Find where the given text appears and provide that cell's center as (X, Y) coordinate. 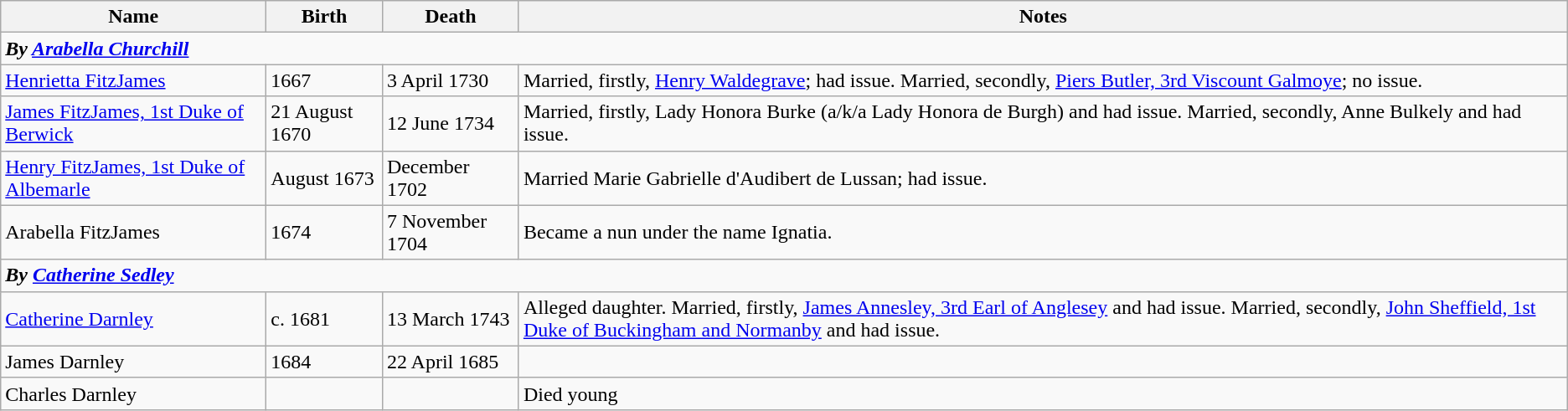
December 1702 (451, 177)
Charles Darnley (134, 393)
Married, firstly, Lady Honora Burke (a/k/a Lady Honora de Burgh) and had issue. Married, secondly, Anne Bulkely and had issue. (1043, 124)
1684 (325, 362)
13 March 1743 (451, 318)
c. 1681 (325, 318)
James FitzJames, 1st Duke of Berwick (134, 124)
Henry FitzJames, 1st Duke of Albemarle (134, 177)
Henrietta FitzJames (134, 80)
August 1673 (325, 177)
21 August 1670 (325, 124)
Birth (325, 17)
Death (451, 17)
Catherine Darnley (134, 318)
Became a nun under the name Ignatia. (1043, 233)
Died young (1043, 393)
7 November 1704 (451, 233)
James Darnley (134, 362)
3 April 1730 (451, 80)
By Arabella Churchill (784, 49)
Name (134, 17)
12 June 1734 (451, 124)
1667 (325, 80)
22 April 1685 (451, 362)
1674 (325, 233)
By Catherine Sedley (784, 275)
Arabella FitzJames (134, 233)
Married, firstly, Henry Waldegrave; had issue. Married, secondly, Piers Butler, 3rd Viscount Galmoye; no issue. (1043, 80)
Notes (1043, 17)
Married Marie Gabrielle d'Audibert de Lussan; had issue. (1043, 177)
